Pinpoint the cell where the given text exists, returning its [X, Y] midpoint coordinate. 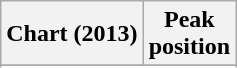
Peakposition [189, 34]
Chart (2013) [72, 34]
